From the cell containing the given text, extract its center point as (x, y) coordinate. 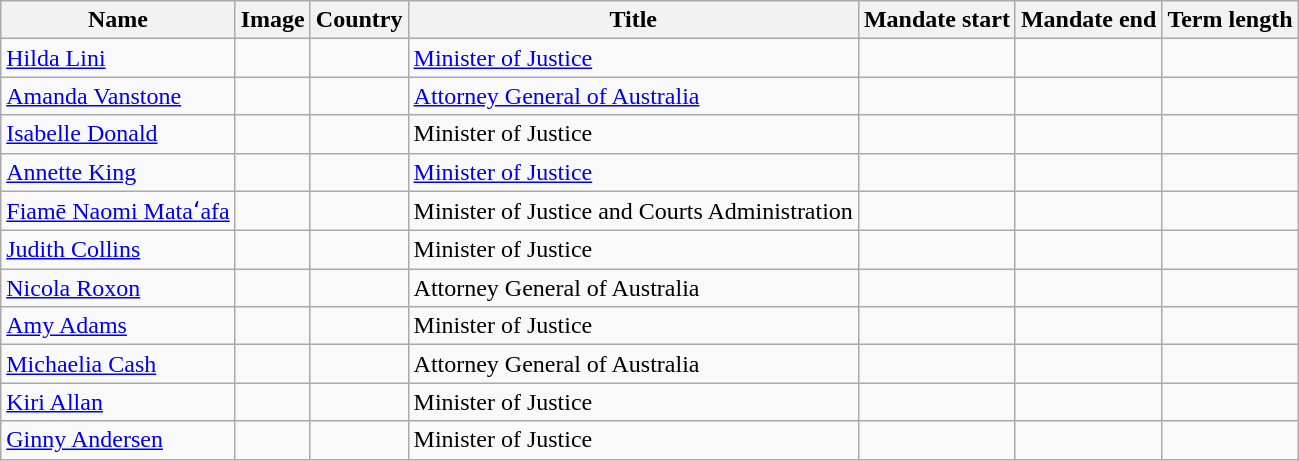
Mandate start (936, 20)
Amanda Vanstone (118, 96)
Kiri Allan (118, 402)
Image (272, 20)
Country (359, 20)
Judith Collins (118, 250)
Minister of Justice and Courts Administration (633, 211)
Annette King (118, 172)
Hilda Lini (118, 58)
Isabelle Donald (118, 134)
Mandate end (1088, 20)
Michaelia Cash (118, 364)
Title (633, 20)
Name (118, 20)
Nicola Roxon (118, 288)
Ginny Andersen (118, 440)
Amy Adams (118, 326)
Term length (1230, 20)
Fiamē Naomi Mataʻafa (118, 211)
